Extract the [X, Y] coordinate from the center of the cell holding the provided text.  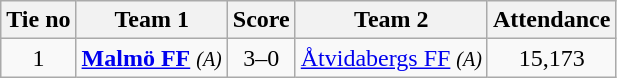
Åtvidabergs FF (A) [391, 58]
Team 2 [391, 20]
Tie no [38, 20]
3–0 [261, 58]
Malmö FF (A) [152, 58]
Team 1 [152, 20]
1 [38, 58]
15,173 [551, 58]
Score [261, 20]
Attendance [551, 20]
